Extract the (x, y) coordinate from the center of the cell holding the provided text.  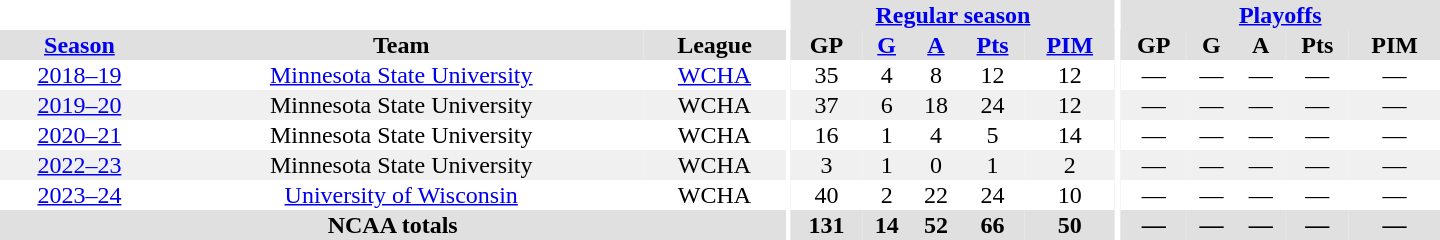
0 (936, 165)
2023–24 (80, 195)
2019–20 (80, 105)
66 (993, 225)
8 (936, 75)
2020–21 (80, 135)
37 (826, 105)
10 (1070, 195)
2022–23 (80, 165)
Team (402, 45)
40 (826, 195)
6 (886, 105)
2018–19 (80, 75)
5 (993, 135)
NCAA totals (392, 225)
22 (936, 195)
35 (826, 75)
18 (936, 105)
3 (826, 165)
16 (826, 135)
50 (1070, 225)
131 (826, 225)
League (715, 45)
Regular season (953, 15)
52 (936, 225)
University of Wisconsin (402, 195)
Playoffs (1280, 15)
Season (80, 45)
